Determine the (X, Y) coordinate at the center of the cell enclosing the given text.  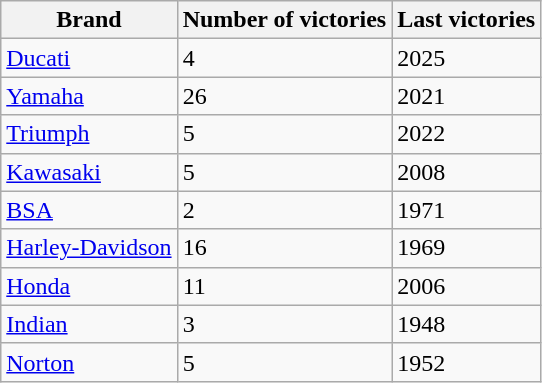
Last victories (466, 20)
2025 (466, 58)
Harley-Davidson (89, 248)
Triumph (89, 134)
Yamaha (89, 96)
4 (284, 58)
BSA (89, 210)
Honda (89, 286)
Kawasaki (89, 172)
1952 (466, 362)
1971 (466, 210)
2021 (466, 96)
Norton (89, 362)
2006 (466, 286)
2022 (466, 134)
3 (284, 324)
26 (284, 96)
2008 (466, 172)
Indian (89, 324)
1969 (466, 248)
2 (284, 210)
11 (284, 286)
16 (284, 248)
Number of victories (284, 20)
Brand (89, 20)
Ducati (89, 58)
1948 (466, 324)
